Return the [x, y] coordinate for the center point of the cell that contains the specified text.  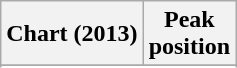
Peakposition [189, 34]
Chart (2013) [72, 34]
